Capture the cell that displays the provided text and extract its (X, Y) central coordinate. 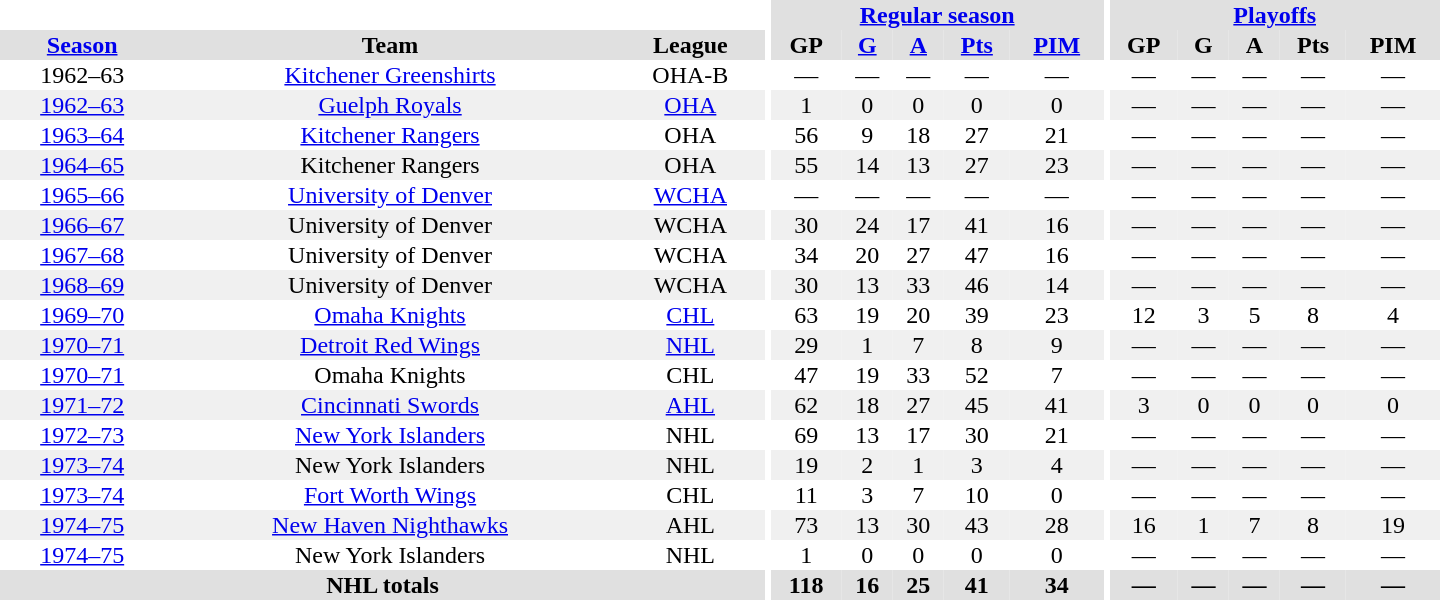
73 (806, 525)
Fort Worth Wings (390, 495)
28 (1057, 525)
OHA-B (690, 75)
118 (806, 585)
69 (806, 435)
5 (1254, 315)
24 (868, 225)
46 (977, 285)
1964–65 (82, 165)
1967–68 (82, 255)
10 (977, 495)
League (690, 45)
Regular season (938, 15)
1969–70 (82, 315)
Season (82, 45)
1971–72 (82, 405)
NHL totals (382, 585)
Cincinnati Swords (390, 405)
25 (918, 585)
1965–66 (82, 195)
Team (390, 45)
29 (806, 345)
Kitchener Greenshirts (390, 75)
43 (977, 525)
63 (806, 315)
1972–73 (82, 435)
New Haven Nighthawks (390, 525)
2 (868, 465)
Playoffs (1274, 15)
11 (806, 495)
45 (977, 405)
12 (1144, 315)
56 (806, 135)
55 (806, 165)
1966–67 (82, 225)
62 (806, 405)
52 (977, 375)
Guelph Royals (390, 105)
1963–64 (82, 135)
1968–69 (82, 285)
39 (977, 315)
Detroit Red Wings (390, 345)
